Determine the [x, y] coordinate at the center of the cell enclosing the given text.  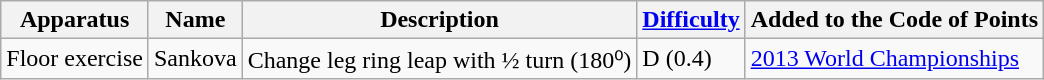
Sankova [195, 59]
2013 World Championships [894, 59]
Description [440, 20]
D (0.4) [691, 59]
Difficulty [691, 20]
Apparatus [75, 20]
Name [195, 20]
Change leg ring leap with ½ turn (180⁰) [440, 59]
Added to the Code of Points [894, 20]
Floor exercise [75, 59]
